Identify which cell holds the provided text, then report its (x, y) central coordinate. 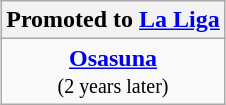
Osasuna(2 years later) (114, 72)
Promoted to La Liga (114, 20)
